Extract the (X, Y) coordinate from the center of the cell holding the provided text.  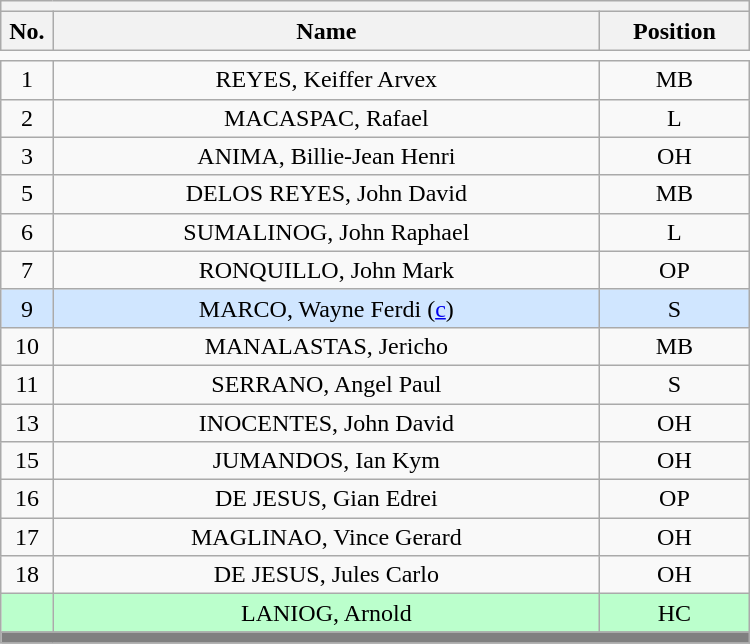
DELOS REYES, John David (326, 194)
16 (27, 499)
JUMANDOS, Ian Kym (326, 461)
ANIMA, Billie-Jean Henri (326, 156)
MACASPAC, Rafael (326, 118)
9 (27, 308)
11 (27, 384)
MAGLINAO, Vince Gerard (326, 537)
18 (27, 575)
3 (27, 156)
10 (27, 346)
No. (27, 31)
LANIOG, Arnold (326, 613)
15 (27, 461)
REYES, Keiffer Arvex (326, 80)
17 (27, 537)
2 (27, 118)
7 (27, 270)
5 (27, 194)
SUMALINOG, John Raphael (326, 232)
Name (326, 31)
DE JESUS, Gian Edrei (326, 499)
INOCENTES, John David (326, 423)
SERRANO, Angel Paul (326, 384)
MARCO, Wayne Ferdi (c) (326, 308)
1 (27, 80)
13 (27, 423)
RONQUILLO, John Mark (326, 270)
HC (675, 613)
Position (675, 31)
DE JESUS, Jules Carlo (326, 575)
MANALASTAS, Jericho (326, 346)
6 (27, 232)
